Identify which cell holds the provided text, then report its (x, y) central coordinate. 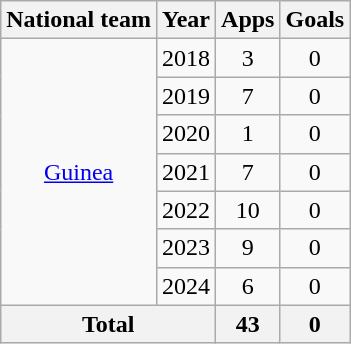
10 (248, 210)
Guinea (79, 172)
2020 (186, 134)
Year (186, 20)
43 (248, 324)
Total (108, 324)
2022 (186, 210)
Goals (315, 20)
2021 (186, 172)
National team (79, 20)
2018 (186, 58)
1 (248, 134)
2024 (186, 286)
3 (248, 58)
2023 (186, 248)
9 (248, 248)
2019 (186, 96)
Apps (248, 20)
6 (248, 286)
